Capture the cell that displays the provided text and extract its [X, Y] central coordinate. 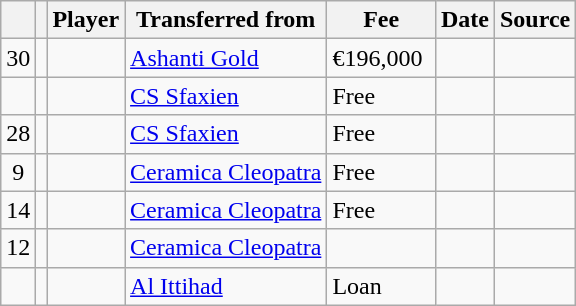
Ashanti Gold [226, 58]
30 [18, 58]
Fee [382, 20]
Loan [382, 286]
28 [18, 134]
14 [18, 210]
9 [18, 172]
Transferred from [226, 20]
Date [464, 20]
Player [86, 20]
Source [534, 20]
€196,000 [382, 58]
12 [18, 248]
Al Ittihad [226, 286]
